For the text-containing cell, return its midpoint in [X, Y] coordinate format. 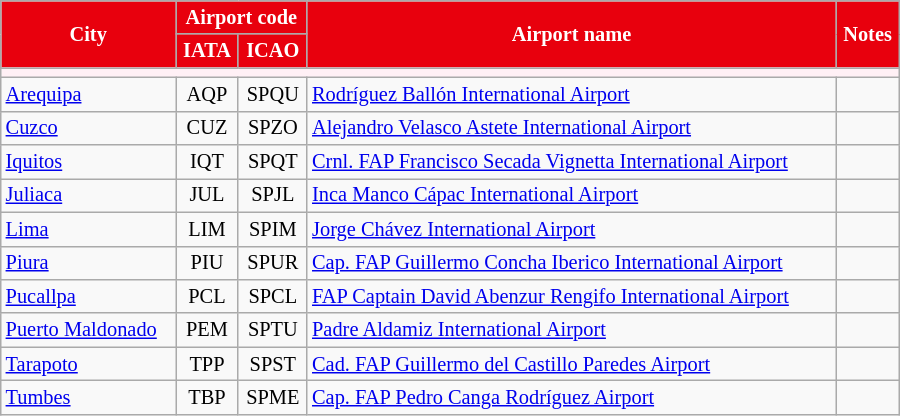
Jorge Chávez International Airport [572, 229]
SPZO [272, 128]
Rodríguez Ballón International Airport [572, 94]
SPME [272, 397]
TBP [208, 397]
FAP Captain David Abenzur Rengifo International Airport [572, 296]
SPQU [272, 94]
SPIM [272, 229]
Inca Manco Cápac International Airport [572, 195]
Cad. FAP Guillermo del Castillo Paredes Airport [572, 364]
Notes [868, 34]
Lima [88, 229]
SPUR [272, 263]
Alejandro Velasco Astete International Airport [572, 128]
Airport code [242, 17]
Piura [88, 263]
SPQT [272, 162]
TPP [208, 364]
Cuzco [88, 128]
IQT [208, 162]
SPCL [272, 296]
PIU [208, 263]
Arequipa [88, 94]
Pucallpa [88, 296]
Crnl. FAP Francisco Secada Vignetta International Airport [572, 162]
CUZ [208, 128]
Puerto Maldonado [88, 330]
SPJL [272, 195]
Padre Aldamiz International Airport [572, 330]
LIM [208, 229]
ICAO [272, 51]
Cap. FAP Pedro Canga Rodríguez Airport [572, 397]
SPTU [272, 330]
Tumbes [88, 397]
City [88, 34]
IATA [208, 51]
PEM [208, 330]
Iquitos [88, 162]
SPST [272, 364]
Airport name [572, 34]
JUL [208, 195]
Tarapoto [88, 364]
AQP [208, 94]
Cap. FAP Guillermo Concha Iberico International Airport [572, 263]
Juliaca [88, 195]
PCL [208, 296]
